Identify which cell holds the provided text, then report its [x, y] central coordinate. 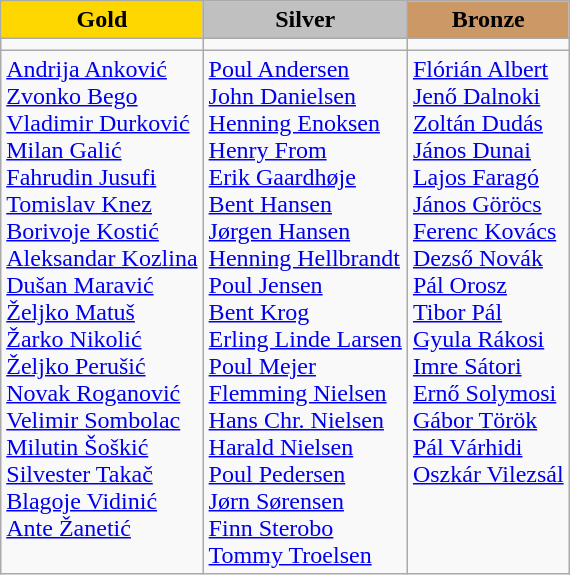
Gold [102, 20]
Silver [305, 20]
Bronze [488, 20]
